Find where the given text appears and provide that cell's center as (x, y) coordinate. 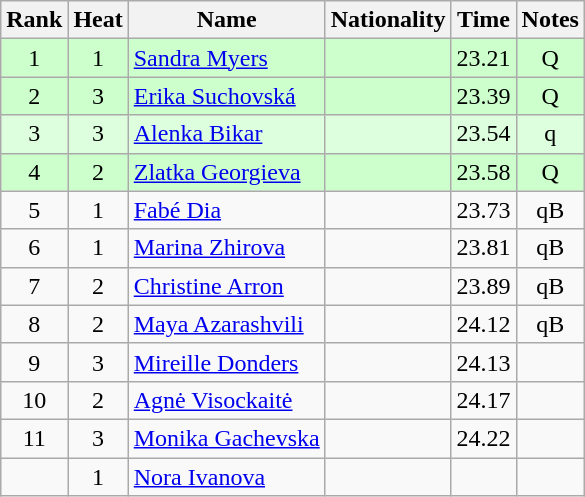
Nationality (388, 20)
23.21 (484, 58)
24.17 (484, 400)
Nora Ivanova (226, 477)
4 (34, 172)
23.89 (484, 286)
24.12 (484, 324)
9 (34, 362)
Notes (550, 20)
23.81 (484, 248)
6 (34, 248)
11 (34, 438)
Maya Azarashvili (226, 324)
Fabé Dia (226, 210)
24.22 (484, 438)
Mireille Donders (226, 362)
23.39 (484, 96)
Zlatka Georgieva (226, 172)
Sandra Myers (226, 58)
Christine Arron (226, 286)
Agnė Visockaitė (226, 400)
23.73 (484, 210)
10 (34, 400)
5 (34, 210)
Name (226, 20)
8 (34, 324)
Heat (98, 20)
Time (484, 20)
Marina Zhirova (226, 248)
23.58 (484, 172)
Alenka Bikar (226, 134)
7 (34, 286)
23.54 (484, 134)
Rank (34, 20)
24.13 (484, 362)
q (550, 134)
Erika Suchovská (226, 96)
Monika Gachevska (226, 438)
